Extract the [x, y] coordinate from the center of the cell holding the provided text.  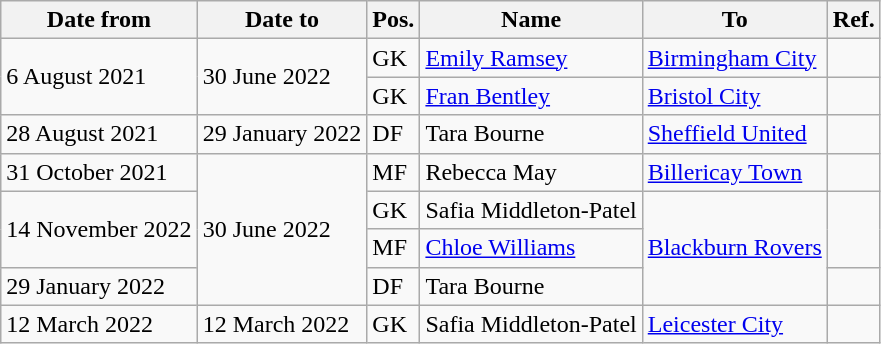
Chloe Williams [531, 248]
To [734, 20]
Blackburn Rovers [734, 248]
Ref. [854, 20]
Date from [99, 20]
6 August 2021 [99, 77]
Bristol City [734, 96]
Leicester City [734, 324]
Pos. [394, 20]
Billericay Town [734, 172]
14 November 2022 [99, 229]
Fran Bentley [531, 96]
31 October 2021 [99, 172]
Rebecca May [531, 172]
Name [531, 20]
Sheffield United [734, 134]
Birmingham City [734, 58]
Emily Ramsey [531, 58]
Date to [282, 20]
28 August 2021 [99, 134]
